From the cell containing the given text, extract its center point as [x, y] coordinate. 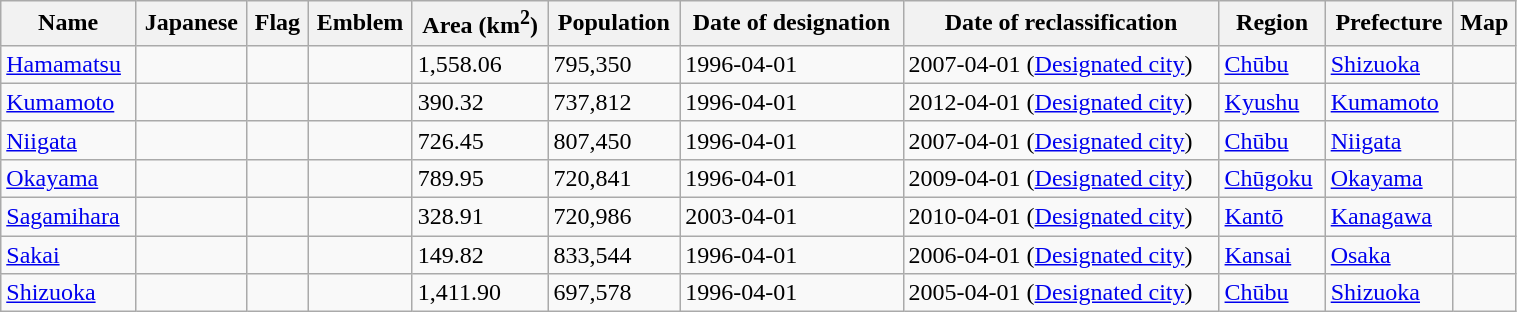
Kantō [1272, 217]
328.91 [480, 217]
Region [1272, 24]
1,558.06 [480, 64]
1,411.90 [480, 293]
Flag [277, 24]
2010-04-01 (Designated city) [1061, 217]
Sakai [68, 255]
2003-04-01 [792, 217]
2009-04-01 (Designated city) [1061, 178]
Sagamihara [68, 217]
697,578 [614, 293]
789.95 [480, 178]
Date of reclassification [1061, 24]
149.82 [480, 255]
Date of designation [792, 24]
Kansai [1272, 255]
Name [68, 24]
2006-04-01 (Designated city) [1061, 255]
Area (km2) [480, 24]
Hamamatsu [68, 64]
2005-04-01 (Designated city) [1061, 293]
726.45 [480, 140]
833,544 [614, 255]
Population [614, 24]
720,986 [614, 217]
Osaka [1389, 255]
Map [1484, 24]
Kanagawa [1389, 217]
Emblem [360, 24]
807,450 [614, 140]
795,350 [614, 64]
Prefecture [1389, 24]
720,841 [614, 178]
Kyushu [1272, 102]
737,812 [614, 102]
Japanese [191, 24]
Chūgoku [1272, 178]
390.32 [480, 102]
2012-04-01 (Designated city) [1061, 102]
